Detect which cell encompasses the target text, then output its (x, y) center coordinate. 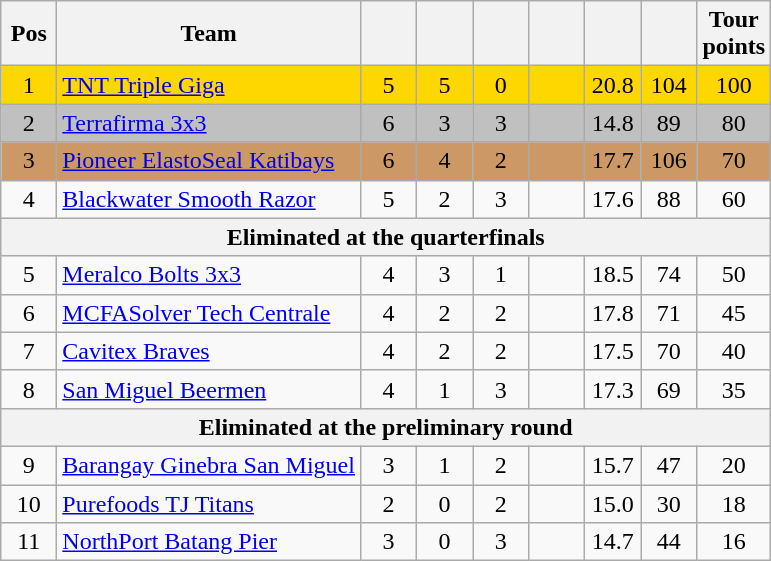
Purefoods TJ Titans (209, 503)
Pioneer ElastoSeal Katibays (209, 161)
45 (734, 313)
14.8 (613, 123)
20 (734, 465)
10 (29, 503)
Eliminated at the quarterfinals (386, 237)
TNT Triple Giga (209, 85)
35 (734, 389)
18 (734, 503)
Barangay Ginebra San Miguel (209, 465)
89 (669, 123)
Eliminated at the preliminary round (386, 427)
80 (734, 123)
15.7 (613, 465)
40 (734, 351)
16 (734, 542)
7 (29, 351)
11 (29, 542)
88 (669, 199)
106 (669, 161)
Tour points (734, 34)
17.3 (613, 389)
47 (669, 465)
71 (669, 313)
17.5 (613, 351)
Cavitex Braves (209, 351)
44 (669, 542)
Team (209, 34)
17.7 (613, 161)
MCFASolver Tech Centrale (209, 313)
17.8 (613, 313)
60 (734, 199)
8 (29, 389)
100 (734, 85)
17.6 (613, 199)
Meralco Bolts 3x3 (209, 275)
Terrafirma 3x3 (209, 123)
Pos (29, 34)
14.7 (613, 542)
74 (669, 275)
18.5 (613, 275)
San Miguel Beermen (209, 389)
69 (669, 389)
NorthPort Batang Pier (209, 542)
30 (669, 503)
50 (734, 275)
20.8 (613, 85)
15.0 (613, 503)
Blackwater Smooth Razor (209, 199)
9 (29, 465)
104 (669, 85)
